Detect which cell encompasses the target text, then output its (X, Y) center coordinate. 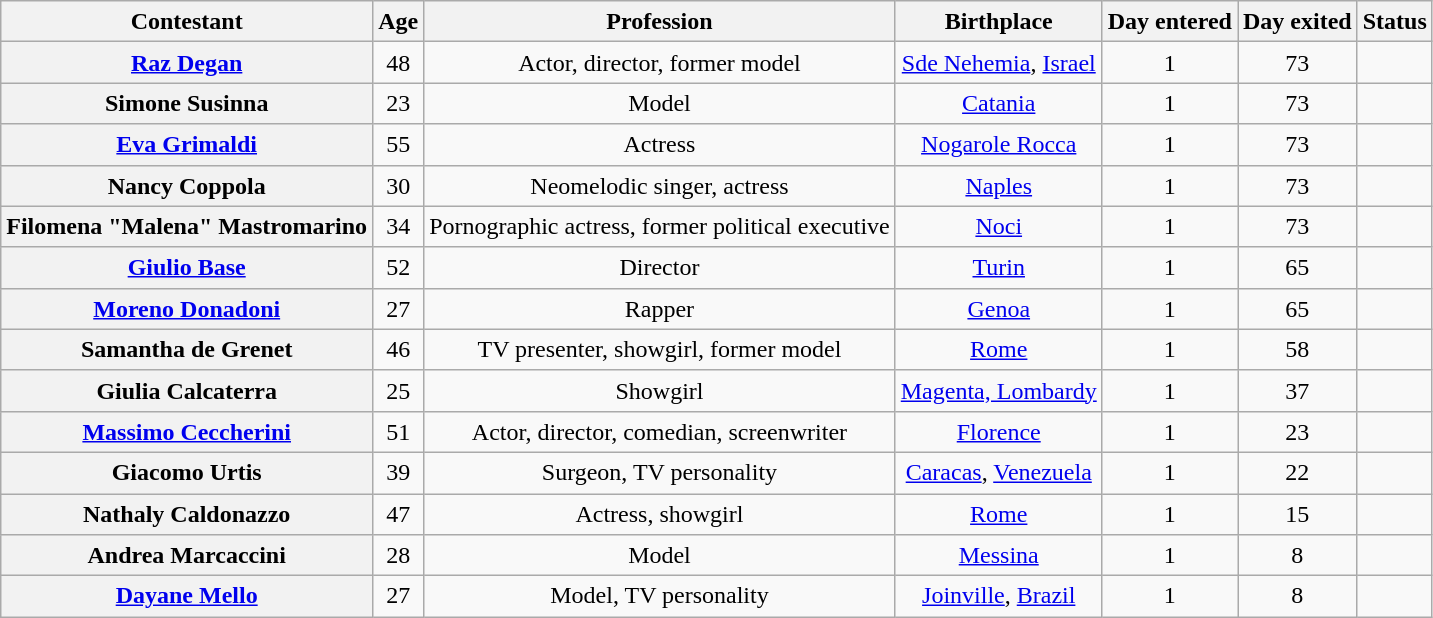
TV presenter, showgirl, former model (660, 350)
28 (398, 556)
58 (1298, 350)
48 (398, 62)
46 (398, 350)
Model, TV personality (660, 596)
Caracas, Venezuela (998, 472)
Actor, director, former model (660, 62)
Actor, director, comedian, screenwriter (660, 432)
Contestant (187, 22)
Dayane Mello (187, 596)
Giulia Calcaterra (187, 390)
52 (398, 268)
30 (398, 186)
Moreno Donadoni (187, 308)
Neomelodic singer, actress (660, 186)
25 (398, 390)
Raz Degan (187, 62)
Florence (998, 432)
Magenta, Lombardy (998, 390)
Turin (998, 268)
Noci (998, 226)
51 (398, 432)
Messina (998, 556)
39 (398, 472)
Pornographic actress, former political executive (660, 226)
Filomena "Malena" Mastromarino (187, 226)
Samantha de Grenet (187, 350)
Massimo Ceccherini (187, 432)
Catania (998, 104)
Nancy Coppola (187, 186)
Actress (660, 144)
55 (398, 144)
Joinville, Brazil (998, 596)
47 (398, 514)
Sde Nehemia, Israel (998, 62)
15 (1298, 514)
34 (398, 226)
22 (1298, 472)
Status (1394, 22)
Genoa (998, 308)
Giacomo Urtis (187, 472)
Director (660, 268)
Nogarole Rocca (998, 144)
Giulio Base (187, 268)
Actress, showgirl (660, 514)
Day entered (1170, 22)
Rapper (660, 308)
Age (398, 22)
Naples (998, 186)
Surgeon, TV personality (660, 472)
Eva Grimaldi (187, 144)
Day exited (1298, 22)
37 (1298, 390)
Birthplace (998, 22)
Simone Susinna (187, 104)
Showgirl (660, 390)
Profession (660, 22)
Nathaly Caldonazzo (187, 514)
Andrea Marcaccini (187, 556)
